Output the [X, Y] coordinate of the center of the cell containing the given text.  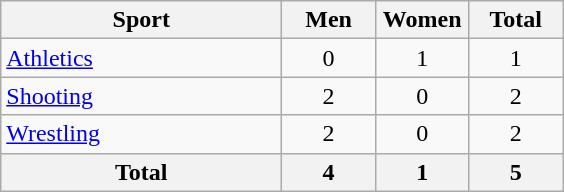
5 [516, 172]
Sport [142, 20]
Women [422, 20]
Shooting [142, 96]
Wrestling [142, 134]
Athletics [142, 58]
4 [329, 172]
Men [329, 20]
